Extract the (X, Y) coordinate from the center of the cell holding the provided text.  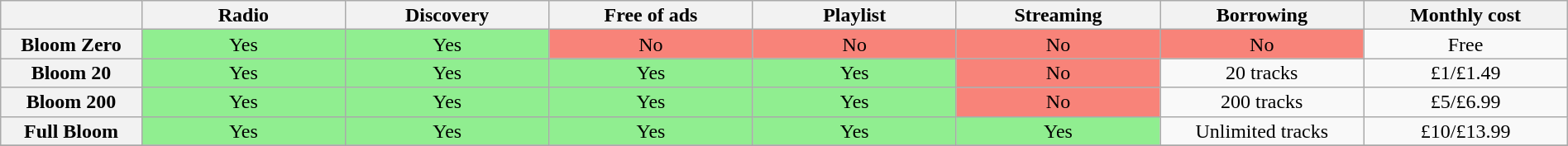
Bloom Zero (71, 45)
Borrowing (1262, 15)
20 tracks (1262, 73)
Free (1465, 45)
Monthly cost (1465, 15)
Bloom 200 (71, 102)
Bloom 20 (71, 73)
Radio (243, 15)
Free of ads (651, 15)
£10/£13.99 (1465, 130)
Full Bloom (71, 130)
Playlist (854, 15)
Discovery (447, 15)
Streaming (1058, 15)
£5/£6.99 (1465, 102)
£1/£1.49 (1465, 73)
Unlimited tracks (1262, 130)
200 tracks (1262, 102)
